Identify which cell holds the provided text, then report its (X, Y) central coordinate. 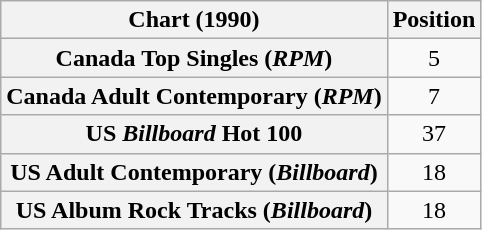
Position (434, 20)
5 (434, 58)
Canada Adult Contemporary (RPM) (194, 96)
US Billboard Hot 100 (194, 134)
7 (434, 96)
US Album Rock Tracks (Billboard) (194, 210)
Canada Top Singles (RPM) (194, 58)
Chart (1990) (194, 20)
37 (434, 134)
US Adult Contemporary (Billboard) (194, 172)
